Search for the cell housing the specified text and yield its [x, y] center coordinate. 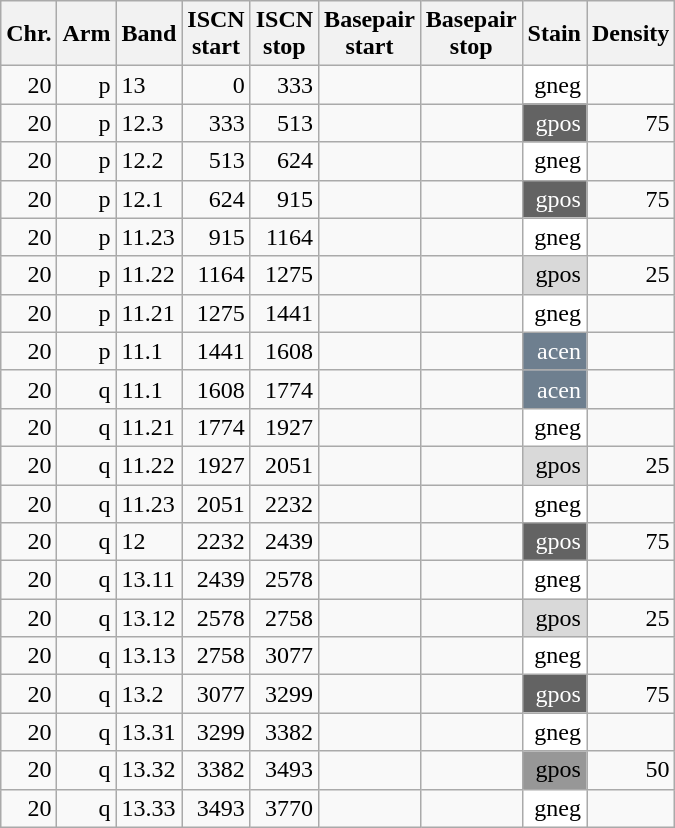
50 [630, 770]
Basepairstart [370, 34]
13.33 [149, 808]
13.12 [149, 618]
0 [216, 85]
13.2 [149, 694]
Basepairstop [471, 34]
13.31 [149, 732]
Arm [86, 34]
Chr. [29, 34]
12.1 [149, 199]
13.13 [149, 656]
13.11 [149, 580]
13 [149, 85]
12.2 [149, 161]
12 [149, 542]
Density [630, 34]
3770 [284, 808]
ISCNstop [284, 34]
13.32 [149, 770]
Stain [554, 34]
Band [149, 34]
12.3 [149, 123]
ISCNstart [216, 34]
